Output the (x, y) coordinate of the center of the cell containing the given text.  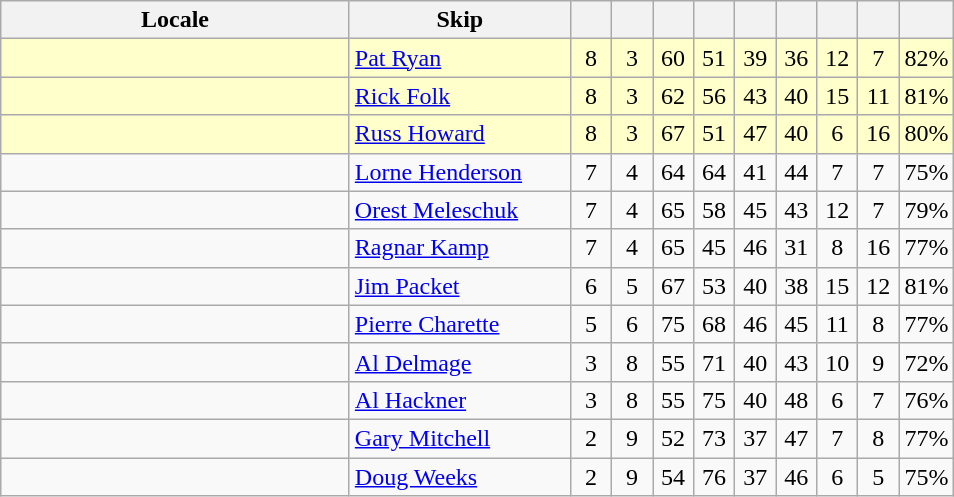
Locale (176, 20)
72% (926, 362)
Al Hackner (460, 400)
41 (756, 172)
73 (714, 438)
79% (926, 210)
36 (796, 58)
Ragnar Kamp (460, 248)
82% (926, 58)
53 (714, 286)
10 (838, 362)
Al Delmage (460, 362)
60 (672, 58)
48 (796, 400)
76 (714, 477)
71 (714, 362)
Gary Mitchell (460, 438)
Pat Ryan (460, 58)
58 (714, 210)
68 (714, 324)
Orest Meleschuk (460, 210)
38 (796, 286)
Jim Packet (460, 286)
39 (756, 58)
44 (796, 172)
80% (926, 134)
Russ Howard (460, 134)
Lorne Henderson (460, 172)
62 (672, 96)
56 (714, 96)
52 (672, 438)
Skip (460, 20)
54 (672, 477)
76% (926, 400)
31 (796, 248)
Pierre Charette (460, 324)
Rick Folk (460, 96)
Doug Weeks (460, 477)
